Identify which cell holds the provided text, then report its [X, Y] central coordinate. 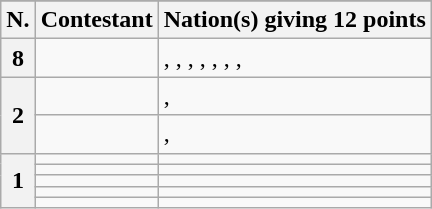
8 [18, 58]
Contestant [96, 20]
2 [18, 115]
, , , , , , , [294, 58]
1 [18, 180]
Nation(s) giving 12 points [294, 20]
N. [18, 20]
